From the cell containing the given text, extract its center point as [x, y] coordinate. 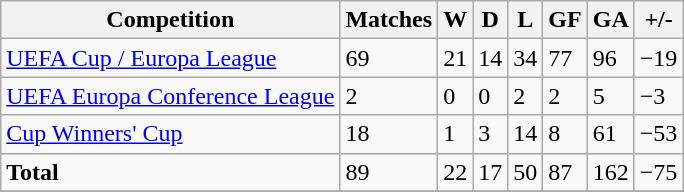
3 [490, 134]
GA [610, 20]
UEFA Cup / Europa League [170, 58]
L [526, 20]
−3 [658, 96]
Total [170, 172]
21 [456, 58]
162 [610, 172]
22 [456, 172]
Matches [389, 20]
W [456, 20]
+/- [658, 20]
87 [565, 172]
34 [526, 58]
−53 [658, 134]
96 [610, 58]
−19 [658, 58]
61 [610, 134]
8 [565, 134]
89 [389, 172]
UEFA Europa Conference League [170, 96]
50 [526, 172]
−75 [658, 172]
5 [610, 96]
69 [389, 58]
77 [565, 58]
GF [565, 20]
18 [389, 134]
Competition [170, 20]
Cup Winners' Cup [170, 134]
17 [490, 172]
D [490, 20]
1 [456, 134]
